For the text-containing cell, return its midpoint in [X, Y] coordinate format. 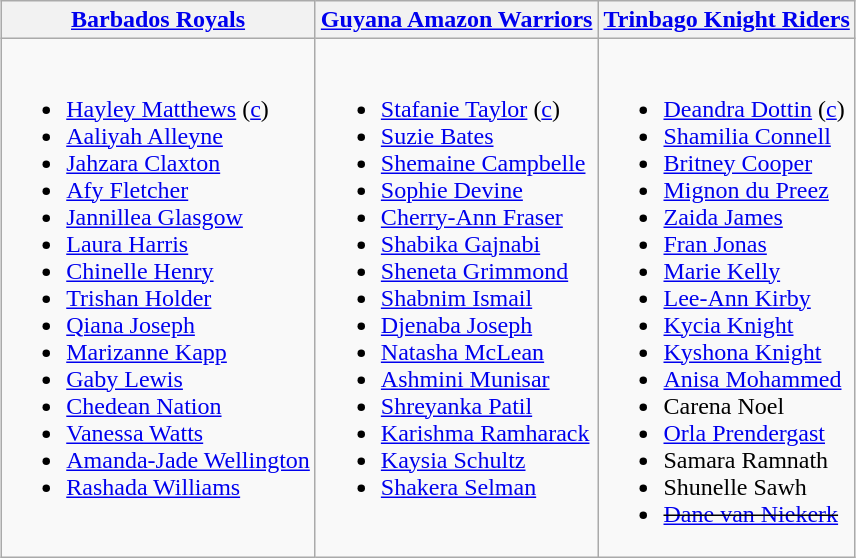
Guyana Amazon Warriors [456, 20]
Trinbago Knight Riders [726, 20]
Barbados Royals [158, 20]
